Provide the (x, y) coordinate of the cell's center where the given text is located.  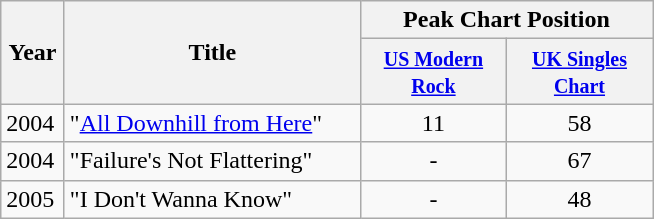
Year (33, 52)
2005 (33, 199)
48 (579, 199)
Title (212, 52)
US Modern Rock (433, 72)
67 (579, 161)
"I Don't Wanna Know" (212, 199)
58 (579, 123)
11 (433, 123)
"All Downhill from Here" (212, 123)
"Failure's Not Flattering" (212, 161)
UK Singles Chart (579, 72)
Peak Chart Position (506, 20)
